Locate the cell with the specified text and output its (X, Y) center coordinate. 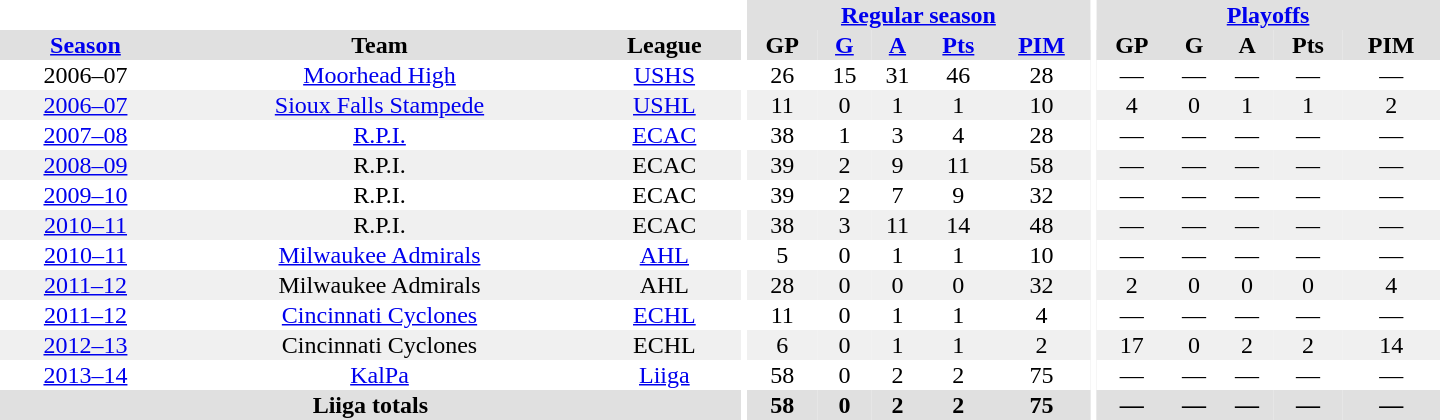
USHL (664, 105)
5 (782, 255)
Sioux Falls Stampede (380, 105)
2012–13 (86, 345)
USHS (664, 75)
26 (782, 75)
Season (86, 45)
2008–09 (86, 165)
48 (1042, 225)
2007–08 (86, 135)
Playoffs (1268, 15)
15 (844, 75)
Liiga (664, 375)
17 (1132, 345)
Team (380, 45)
7 (898, 195)
KalPa (380, 375)
Liiga totals (370, 405)
31 (898, 75)
2013–14 (86, 375)
6 (782, 345)
Regular season (919, 15)
46 (958, 75)
2009–10 (86, 195)
Moorhead High (380, 75)
League (664, 45)
